Detect which cell encompasses the target text, then output its (x, y) center coordinate. 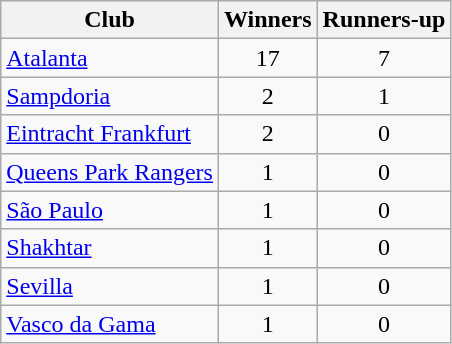
Shakhtar (110, 248)
Sampdoria (110, 96)
Runners-up (384, 20)
17 (268, 58)
Eintracht Frankfurt (110, 134)
Vasco da Gama (110, 324)
Queens Park Rangers (110, 172)
Sevilla (110, 286)
Winners (268, 20)
7 (384, 58)
Club (110, 20)
Atalanta (110, 58)
São Paulo (110, 210)
